Locate the cell with the specified text and output its [x, y] center coordinate. 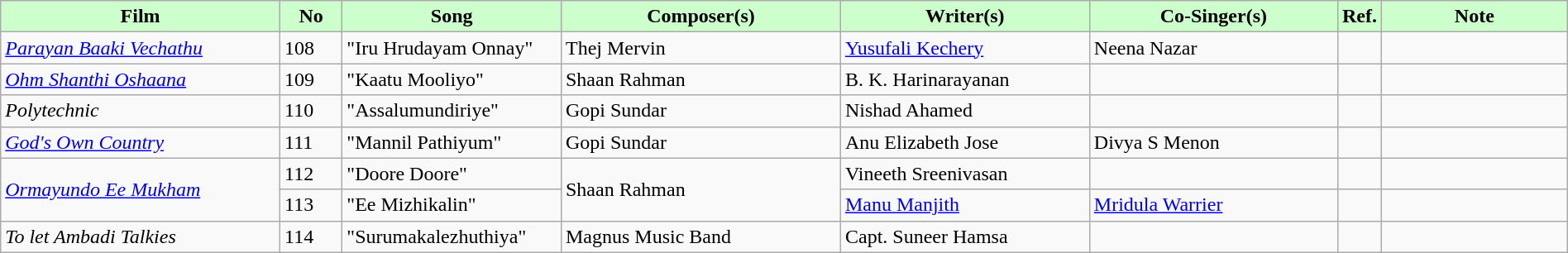
Ref. [1360, 17]
"Surumakalezhuthiya" [452, 236]
Note [1474, 17]
114 [311, 236]
"Doore Doore" [452, 174]
Film [141, 17]
Polytechnic [141, 111]
Thej Mervin [700, 48]
109 [311, 79]
"Kaatu Mooliyo" [452, 79]
To let Ambadi Talkies [141, 236]
Capt. Suneer Hamsa [964, 236]
"Assalumundiriye" [452, 111]
Ohm Shanthi Oshaana [141, 79]
Mridula Warrier [1213, 205]
110 [311, 111]
Vineeth Sreenivasan [964, 174]
Composer(s) [700, 17]
Anu Elizabeth Jose [964, 142]
Ormayundo Ee Mukham [141, 189]
Co-Singer(s) [1213, 17]
113 [311, 205]
"Iru Hrudayam Onnay" [452, 48]
108 [311, 48]
No [311, 17]
Yusufali Kechery [964, 48]
Divya S Menon [1213, 142]
Song [452, 17]
112 [311, 174]
Nishad Ahamed [964, 111]
B. K. Harinarayanan [964, 79]
God's Own Country [141, 142]
Neena Nazar [1213, 48]
Writer(s) [964, 17]
Parayan Baaki Vechathu [141, 48]
Magnus Music Band [700, 236]
Manu Manjith [964, 205]
"Ee Mizhikalin" [452, 205]
111 [311, 142]
"Mannil Pathiyum" [452, 142]
